Search for the cell housing the specified text and yield its [X, Y] center coordinate. 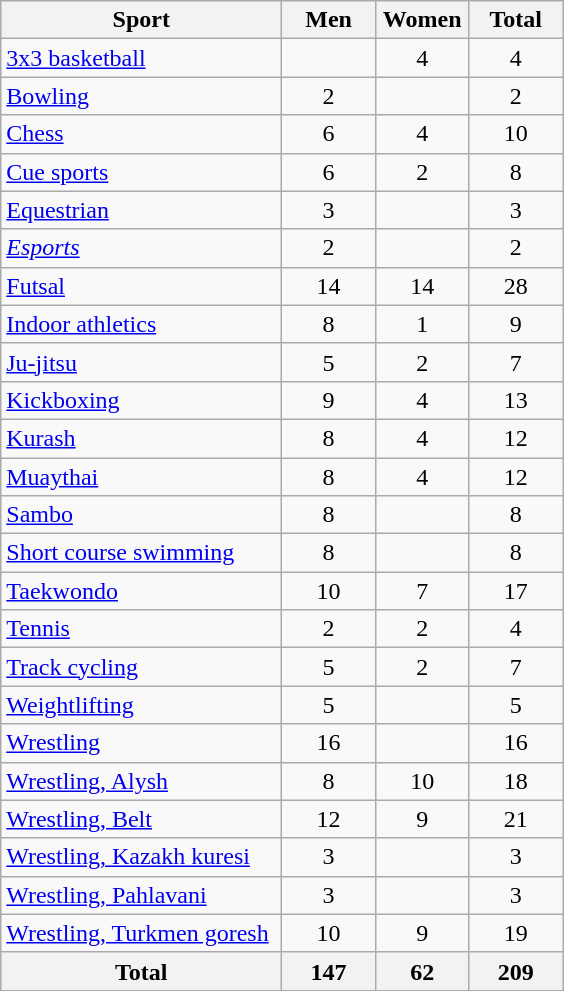
Men [329, 20]
Women [422, 20]
21 [516, 819]
Chess [142, 134]
Sport [142, 20]
Wrestling [142, 743]
Cue sports [142, 172]
19 [516, 933]
Sambo [142, 515]
Esports [142, 248]
Kickboxing [142, 400]
Short course swimming [142, 553]
Wrestling, Kazakh kuresi [142, 857]
Taekwondo [142, 591]
Wrestling, Pahlavani [142, 895]
17 [516, 591]
28 [516, 286]
Bowling [142, 96]
Kurash [142, 438]
Muaythai [142, 477]
209 [516, 971]
Indoor athletics [142, 324]
147 [329, 971]
Track cycling [142, 667]
Wrestling, Turkmen goresh [142, 933]
Tennis [142, 629]
Equestrian [142, 210]
3x3 basketball [142, 58]
18 [516, 781]
1 [422, 324]
Weightlifting [142, 705]
Wrestling, Belt [142, 819]
Wrestling, Alysh [142, 781]
62 [422, 971]
Futsal [142, 286]
Ju-jitsu [142, 362]
13 [516, 400]
